Pinpoint the cell where the given text exists, returning its (X, Y) midpoint coordinate. 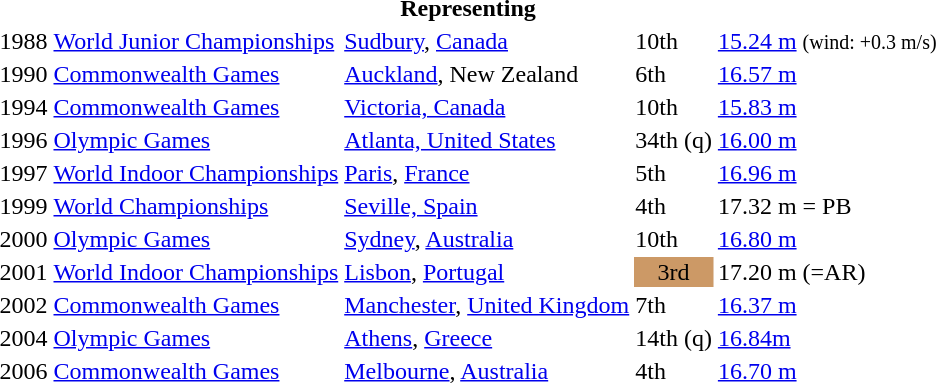
Victoria, Canada (487, 107)
34th (q) (674, 140)
3rd (674, 272)
5th (674, 173)
Athens, Greece (487, 338)
Lisbon, Portugal (487, 272)
Seville, Spain (487, 206)
World Championships (196, 206)
Manchester, United Kingdom (487, 305)
Paris, France (487, 173)
World Junior Championships (196, 41)
14th (q) (674, 338)
Sudbury, Canada (487, 41)
7th (674, 305)
Auckland, New Zealand (487, 74)
4th (674, 206)
Atlanta, United States (487, 140)
Sydney, Australia (487, 239)
6th (674, 74)
